From the cell containing the given text, extract its center point as (x, y) coordinate. 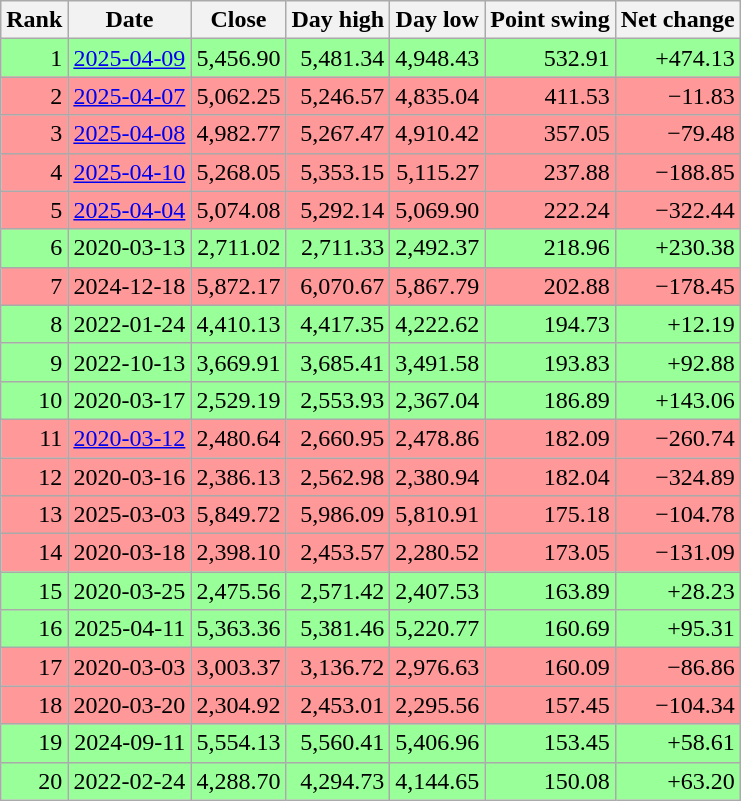
532.91 (550, 58)
2022-01-24 (130, 324)
+12.19 (678, 324)
4,410.13 (238, 324)
2022-10-13 (130, 362)
3,003.37 (238, 667)
+230.38 (678, 248)
2,562.98 (338, 477)
222.24 (550, 210)
12 (34, 477)
Close (238, 20)
2,380.94 (438, 477)
357.05 (550, 134)
5,849.72 (238, 515)
2,453.01 (338, 705)
2020-03-03 (130, 667)
15 (34, 591)
6 (34, 248)
2025-04-10 (130, 172)
157.45 (550, 705)
11 (34, 438)
2,711.02 (238, 248)
4,144.65 (438, 781)
2,475.56 (238, 591)
2025-04-04 (130, 210)
5,810.91 (438, 515)
1 (34, 58)
10 (34, 400)
2,480.64 (238, 438)
5,560.41 (338, 743)
237.88 (550, 172)
3,136.72 (338, 667)
2020-03-20 (130, 705)
4,910.42 (438, 134)
5,456.90 (238, 58)
+63.20 (678, 781)
5,554.13 (238, 743)
+28.23 (678, 591)
2025-04-11 (130, 629)
2,386.13 (238, 477)
2,492.37 (438, 248)
2020-03-17 (130, 400)
2,529.19 (238, 400)
5,406.96 (438, 743)
2020-03-12 (130, 438)
4,982.77 (238, 134)
150.08 (550, 781)
2,280.52 (438, 553)
4 (34, 172)
+95.31 (678, 629)
20 (34, 781)
2 (34, 96)
2024-12-18 (130, 286)
−104.78 (678, 515)
2024-09-11 (130, 743)
16 (34, 629)
4,417.35 (338, 324)
8 (34, 324)
6,070.67 (338, 286)
Point swing (550, 20)
+474.13 (678, 58)
160.69 (550, 629)
4,835.04 (438, 96)
17 (34, 667)
2025-04-08 (130, 134)
173.05 (550, 553)
4,948.43 (438, 58)
175.18 (550, 515)
3,491.58 (438, 362)
5,292.14 (338, 210)
182.04 (550, 477)
7 (34, 286)
2,295.56 (438, 705)
5,074.08 (238, 210)
5,381.46 (338, 629)
2020-03-16 (130, 477)
2025-03-03 (130, 515)
5 (34, 210)
18 (34, 705)
5,246.57 (338, 96)
3,669.91 (238, 362)
2,304.92 (238, 705)
182.09 (550, 438)
−86.86 (678, 667)
202.88 (550, 286)
2025-04-09 (130, 58)
5,268.05 (238, 172)
411.53 (550, 96)
218.96 (550, 248)
5,267.47 (338, 134)
−11.83 (678, 96)
9 (34, 362)
5,353.15 (338, 172)
186.89 (550, 400)
153.45 (550, 743)
163.89 (550, 591)
−79.48 (678, 134)
2,398.10 (238, 553)
−131.09 (678, 553)
2020-03-13 (130, 248)
+143.06 (678, 400)
4,288.70 (238, 781)
2,711.33 (338, 248)
Net change (678, 20)
5,069.90 (438, 210)
−188.85 (678, 172)
2,453.57 (338, 553)
2,407.53 (438, 591)
5,062.25 (238, 96)
2,367.04 (438, 400)
2020-03-18 (130, 553)
2025-04-07 (130, 96)
−324.89 (678, 477)
−104.34 (678, 705)
5,363.36 (238, 629)
19 (34, 743)
2,976.63 (438, 667)
14 (34, 553)
4,222.62 (438, 324)
Date (130, 20)
−178.45 (678, 286)
2022-02-24 (130, 781)
+58.61 (678, 743)
5,867.79 (438, 286)
2,553.93 (338, 400)
2,660.95 (338, 438)
Rank (34, 20)
2,571.42 (338, 591)
5,115.27 (438, 172)
3 (34, 134)
−260.74 (678, 438)
194.73 (550, 324)
2,478.86 (438, 438)
−322.44 (678, 210)
160.09 (550, 667)
4,294.73 (338, 781)
5,872.17 (238, 286)
3,685.41 (338, 362)
Day low (438, 20)
5,481.34 (338, 58)
193.83 (550, 362)
+92.88 (678, 362)
13 (34, 515)
Day high (338, 20)
5,986.09 (338, 515)
5,220.77 (438, 629)
2020-03-25 (130, 591)
